Detect which cell encompasses the target text, then output its [x, y] center coordinate. 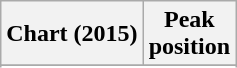
Chart (2015) [72, 34]
Peak position [189, 34]
